Provide the [x, y] coordinate of the cell's center where the given text is located.  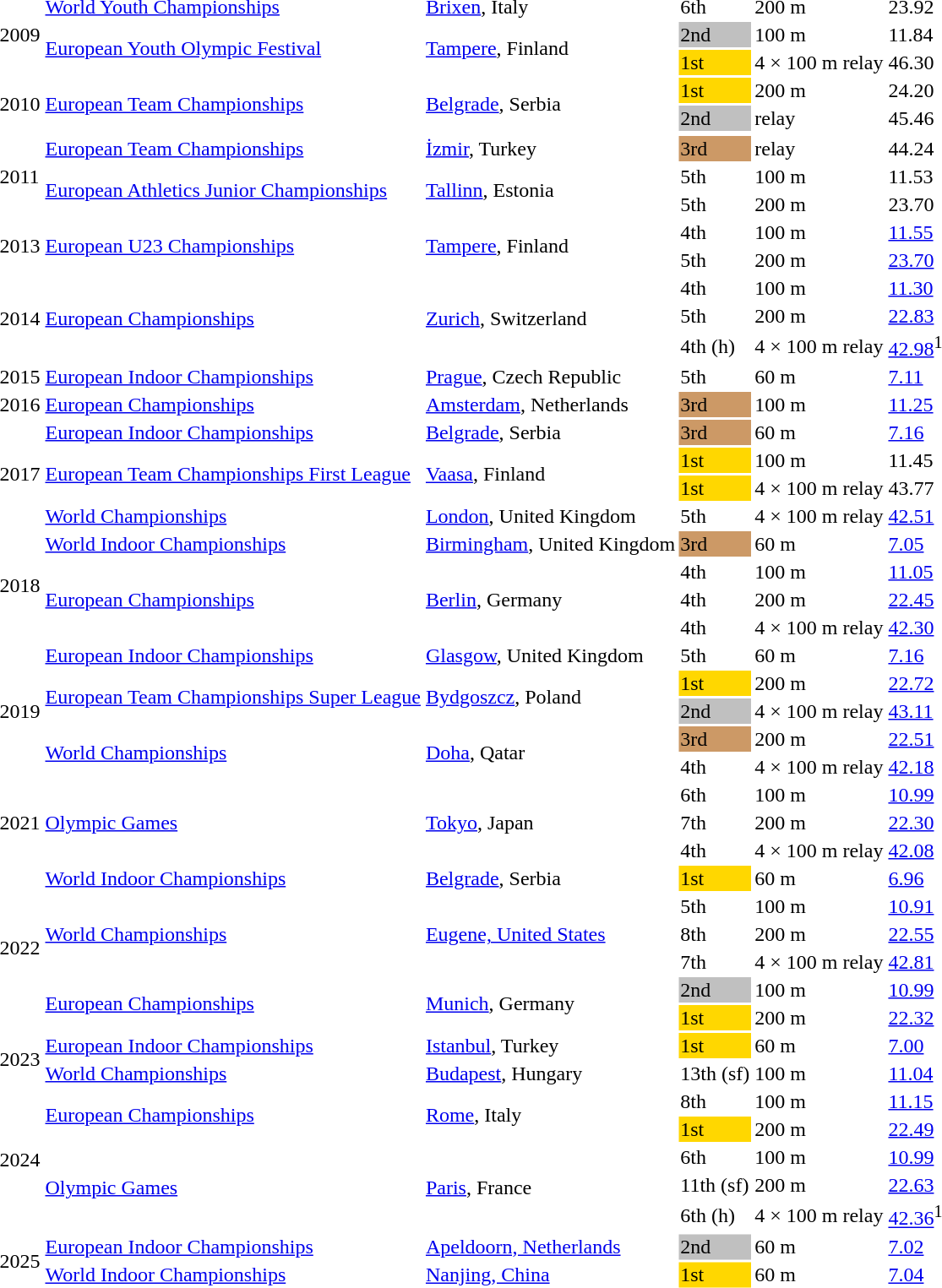
Tallinn, Estonia [550, 191]
London, United Kingdom [550, 516]
Budapest, Hungary [550, 1073]
Bydgoszcz, Poland [550, 698]
Berlin, Germany [550, 600]
Prague, Czech Republic [550, 377]
Amsterdam, Netherlands [550, 405]
Munich, Germany [550, 1003]
Tokyo, Japan [550, 823]
European Youth Olympic Festival [233, 49]
Rome, Italy [550, 1115]
4th (h) [715, 346]
Apeldoorn, Netherlands [550, 1247]
Birmingham, United Kingdom [550, 544]
13th (sf) [715, 1073]
Nanjing, China [550, 1274]
European Athletics Junior Championships [233, 191]
Eugene, United States [550, 934]
European U23 Championships [233, 247]
Istanbul, Turkey [550, 1046]
Vaasa, Finland [550, 475]
Glasgow, United Kingdom [550, 655]
European Team Championships Super League [233, 698]
European Team Championships First League [233, 475]
11th (sf) [715, 1185]
İzmir, Turkey [550, 149]
Zurich, Switzerland [550, 318]
Paris, France [550, 1187]
6th (h) [715, 1215]
Doha, Qatar [550, 753]
